From the cell containing the given text, extract its center point as [X, Y] coordinate. 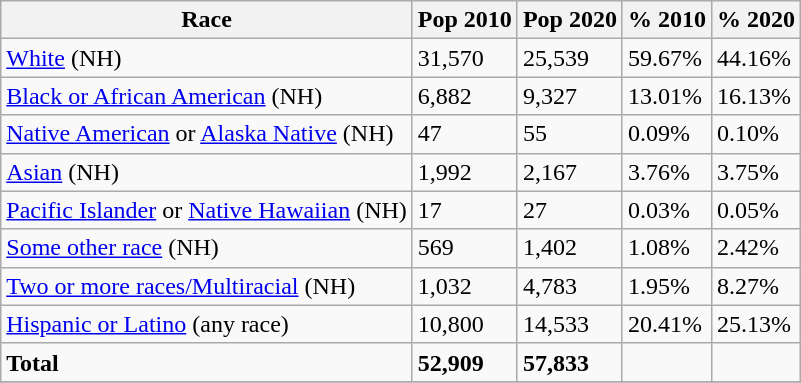
Asian (NH) [207, 172]
31,570 [464, 58]
% 2010 [666, 20]
20.41% [666, 324]
44.16% [756, 58]
Race [207, 20]
% 2020 [756, 20]
2.42% [756, 248]
55 [570, 134]
1,032 [464, 286]
0.09% [666, 134]
1.08% [666, 248]
52,909 [464, 362]
569 [464, 248]
47 [464, 134]
27 [570, 210]
3.76% [666, 172]
10,800 [464, 324]
0.03% [666, 210]
25,539 [570, 58]
Pop 2010 [464, 20]
Total [207, 362]
White (NH) [207, 58]
0.10% [756, 134]
Native American or Alaska Native (NH) [207, 134]
25.13% [756, 324]
6,882 [464, 96]
0.05% [756, 210]
57,833 [570, 362]
Some other race (NH) [207, 248]
1.95% [666, 286]
13.01% [666, 96]
Pop 2020 [570, 20]
14,533 [570, 324]
16.13% [756, 96]
Two or more races/Multiracial (NH) [207, 286]
17 [464, 210]
3.75% [756, 172]
8.27% [756, 286]
1,402 [570, 248]
2,167 [570, 172]
Black or African American (NH) [207, 96]
59.67% [666, 58]
Hispanic or Latino (any race) [207, 324]
Pacific Islander or Native Hawaiian (NH) [207, 210]
9,327 [570, 96]
1,992 [464, 172]
4,783 [570, 286]
